Return the [X, Y] coordinate for the center point of the cell that contains the specified text.  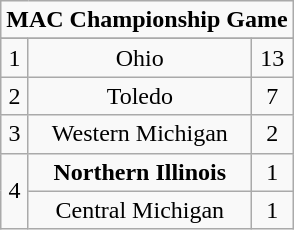
Toledo [140, 96]
Western Michigan [140, 134]
13 [272, 58]
Central Michigan [140, 210]
4 [14, 191]
Northern Illinois [140, 172]
3 [14, 134]
Ohio [140, 58]
MAC Championship Game [147, 20]
7 [272, 96]
